For the text-containing cell, return its midpoint in (X, Y) coordinate format. 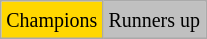
Runners up (154, 20)
Champions (52, 20)
